Return the [X, Y] coordinate for the center point of the cell that contains the specified text.  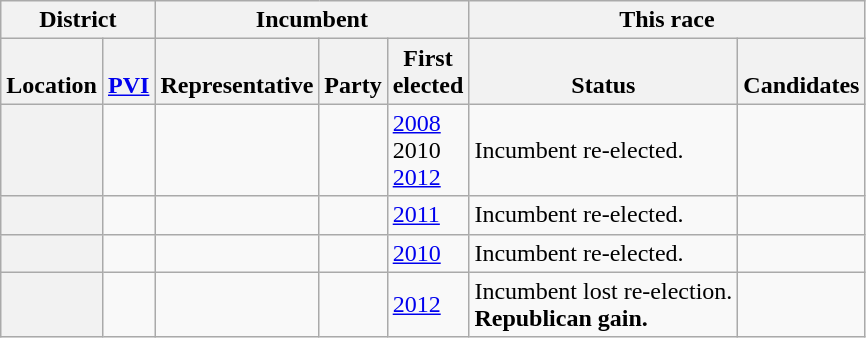
PVI [128, 72]
Location [52, 72]
This race [667, 20]
2010 [428, 253]
Candidates [802, 72]
Status [604, 72]
2012 [428, 304]
Party [353, 72]
Incumbent lost re-election.Republican gain. [604, 304]
2011 [428, 215]
Representative [237, 72]
District [78, 20]
Incumbent [312, 20]
Firstelected [428, 72]
20082010 2012 [428, 150]
